Pinpoint the cell where the given text exists, returning its [x, y] midpoint coordinate. 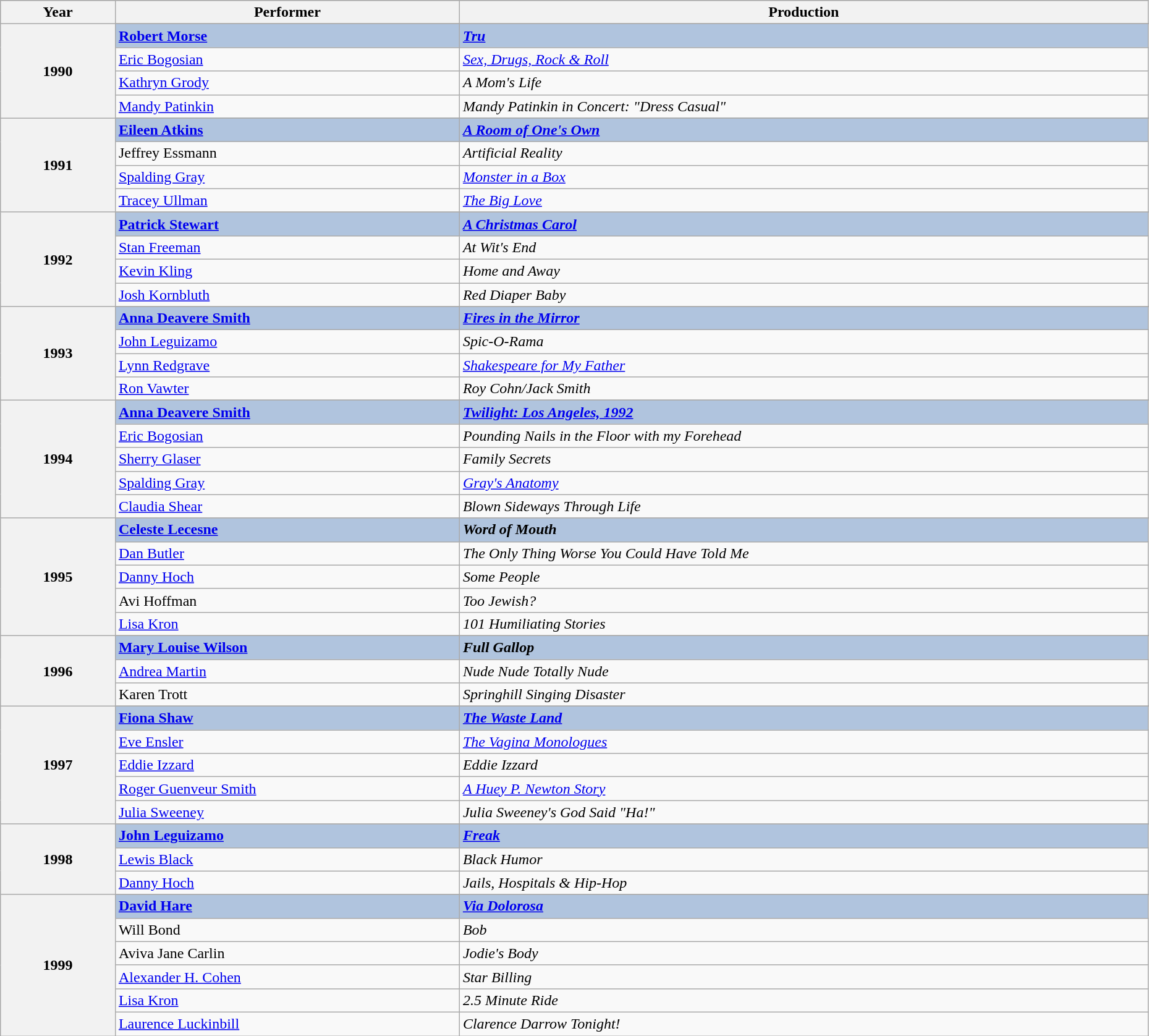
Twilight: Los Angeles, 1992 [803, 412]
Fiona Shaw [287, 718]
Lynn Redgrave [287, 365]
A Mom's Life [803, 83]
Star Billing [803, 977]
Year [58, 12]
The Big Love [803, 200]
Laurence Luckinbill [287, 1024]
Dan Butler [287, 553]
1998 [58, 859]
Mandy Patinkin [287, 106]
Word of Mouth [803, 530]
Red Diaper Baby [803, 295]
Kathryn Grody [287, 83]
1995 [58, 577]
Lewis Black [287, 859]
Clarence Darrow Tonight! [803, 1024]
Sherry Glaser [287, 459]
Patrick Stewart [287, 224]
Robert Morse [287, 36]
Via Dolorosa [803, 906]
2.5 Minute Ride [803, 1000]
Performer [287, 12]
Tracey Ullman [287, 200]
The Only Thing Worse You Could Have Told Me [803, 553]
Shakespeare for My Father [803, 365]
Julia Sweeney's God Said "Ha!" [803, 812]
Jeffrey Essmann [287, 153]
The Vagina Monologues [803, 742]
A Huey P. Newton Story [803, 789]
Mary Louise Wilson [287, 647]
Bob [803, 930]
A Room of One's Own [803, 130]
1992 [58, 259]
Production [803, 12]
Fires in the Mirror [803, 318]
Black Humor [803, 859]
Monster in a Box [803, 177]
Gray's Anatomy [803, 483]
A Christmas Carol [803, 224]
David Hare [287, 906]
Tru [803, 36]
Kevin Kling [287, 271]
Eileen Atkins [287, 130]
Pounding Nails in the Floor with my Forehead [803, 436]
Jails, Hospitals & Hip-Hop [803, 883]
Roy Cohn/Jack Smith [803, 389]
Home and Away [803, 271]
Aviva Jane Carlin [287, 953]
1994 [58, 459]
Mandy Patinkin in Concert: "Dress Casual" [803, 106]
Claudia Shear [287, 506]
Full Gallop [803, 647]
The Waste Land [803, 718]
1996 [58, 671]
Avi Hoffman [287, 600]
Andrea Martin [287, 671]
Nude Nude Totally Nude [803, 671]
1999 [58, 965]
Julia Sweeney [287, 812]
Eve Ensler [287, 742]
1991 [58, 165]
Freak [803, 836]
1997 [58, 765]
Springhill Singing Disaster [803, 695]
Too Jewish? [803, 600]
Alexander H. Cohen [287, 977]
Blown Sideways Through Life [803, 506]
1993 [58, 354]
101 Humiliating Stories [803, 624]
Ron Vawter [287, 389]
Some People [803, 577]
Celeste Lecesne [287, 530]
1990 [58, 71]
Roger Guenveur Smith [287, 789]
Family Secrets [803, 459]
Stan Freeman [287, 247]
Josh Kornbluth [287, 295]
Sex, Drugs, Rock & Roll [803, 59]
Will Bond [287, 930]
Jodie's Body [803, 953]
Karen Trott [287, 695]
Spic-O-Rama [803, 342]
Artificial Reality [803, 153]
At Wit's End [803, 247]
